Determine the (x, y) coordinate at the center of the cell enclosing the given text.  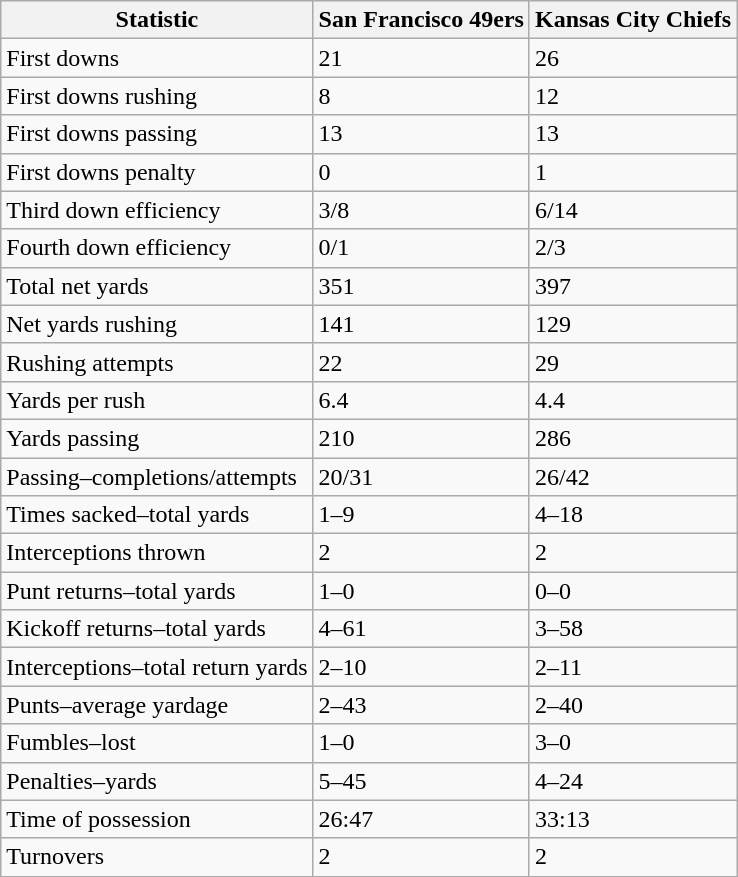
20/31 (421, 477)
210 (421, 438)
0–0 (632, 591)
4–61 (421, 629)
Yards passing (157, 438)
4.4 (632, 400)
8 (421, 96)
2–10 (421, 667)
3–58 (632, 629)
6/14 (632, 210)
First downs penalty (157, 172)
Interceptions–total return yards (157, 667)
2/3 (632, 248)
Times sacked–total yards (157, 515)
3–0 (632, 743)
26:47 (421, 819)
Passing–completions/attempts (157, 477)
286 (632, 438)
Kansas City Chiefs (632, 20)
Penalties–yards (157, 781)
2–40 (632, 705)
1 (632, 172)
Yards per rush (157, 400)
3/8 (421, 210)
Total net yards (157, 286)
22 (421, 362)
Kickoff returns–total yards (157, 629)
4–18 (632, 515)
Time of possession (157, 819)
1–9 (421, 515)
Net yards rushing (157, 324)
33:13 (632, 819)
Third down efficiency (157, 210)
12 (632, 96)
26/42 (632, 477)
6.4 (421, 400)
5–45 (421, 781)
2–11 (632, 667)
Punts–average yardage (157, 705)
First downs (157, 58)
0 (421, 172)
Statistic (157, 20)
129 (632, 324)
397 (632, 286)
29 (632, 362)
Interceptions thrown (157, 553)
26 (632, 58)
San Francisco 49ers (421, 20)
First downs passing (157, 134)
Turnovers (157, 857)
Rushing attempts (157, 362)
Punt returns–total yards (157, 591)
2–43 (421, 705)
141 (421, 324)
Fumbles–lost (157, 743)
First downs rushing (157, 96)
351 (421, 286)
0/1 (421, 248)
Fourth down efficiency (157, 248)
4–24 (632, 781)
21 (421, 58)
